Locate the cell with the specified text and output its [x, y] center coordinate. 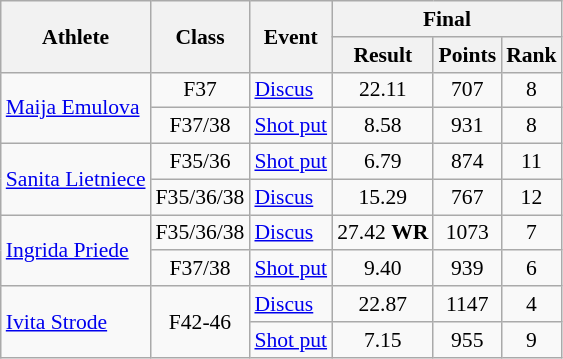
Final [447, 19]
767 [467, 197]
874 [467, 162]
955 [467, 340]
931 [467, 126]
27.42 WR [382, 233]
6 [532, 269]
Class [200, 36]
4 [532, 304]
22.87 [382, 304]
F42-46 [200, 322]
Sanita Lietniece [76, 180]
9.40 [382, 269]
Rank [532, 55]
7.15 [382, 340]
15.29 [382, 197]
1147 [467, 304]
Event [290, 36]
22.11 [382, 90]
12 [532, 197]
707 [467, 90]
F37 [200, 90]
7 [532, 233]
Athlete [76, 36]
Result [382, 55]
Points [467, 55]
Ivita Strode [76, 322]
Ingrida Priede [76, 250]
939 [467, 269]
11 [532, 162]
F35/36 [200, 162]
6.79 [382, 162]
Maija Emulova [76, 108]
8.58 [382, 126]
9 [532, 340]
1073 [467, 233]
